From the cell containing the given text, extract its center point as (X, Y) coordinate. 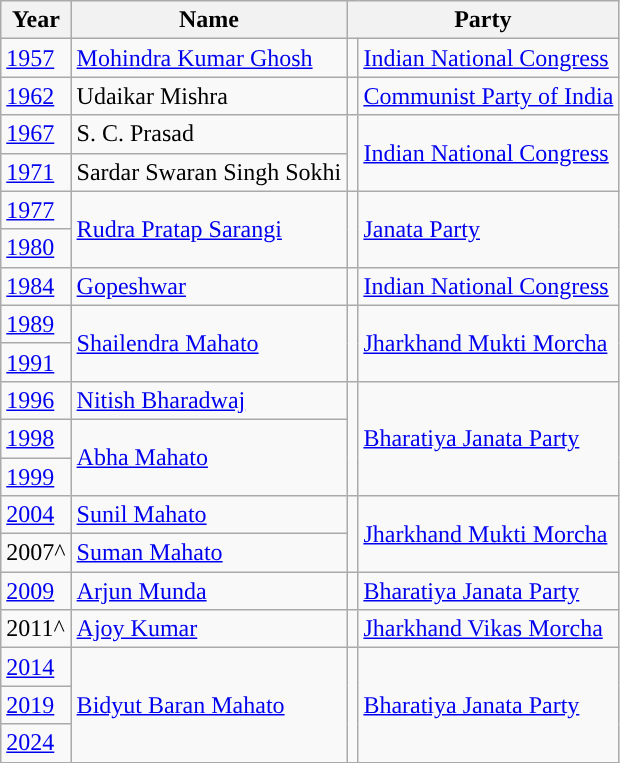
1998 (36, 438)
1967 (36, 134)
2024 (36, 743)
1980 (36, 248)
Bidyut Baran Mahato (209, 705)
1996 (36, 400)
Party (483, 20)
Nitish Bharadwaj (209, 400)
Sardar Swaran Singh Sokhi (209, 172)
Name (209, 20)
2014 (36, 667)
1989 (36, 324)
Mohindra Kumar Ghosh (209, 58)
1977 (36, 210)
Ajoy Kumar (209, 629)
Arjun Munda (209, 591)
Rudra Pratap Sarangi (209, 229)
1957 (36, 58)
Udaikar Mishra (209, 96)
2011^ (36, 629)
Shailendra Mahato (209, 343)
S. C. Prasad (209, 134)
Jharkhand Vikas Morcha (488, 629)
Janata Party (488, 229)
Sunil Mahato (209, 515)
Suman Mahato (209, 553)
Gopeshwar (209, 286)
1999 (36, 477)
1991 (36, 362)
Abha Mahato (209, 457)
2019 (36, 705)
2007^ (36, 553)
1984 (36, 286)
1962 (36, 96)
Communist Party of India (488, 96)
Year (36, 20)
1971 (36, 172)
2004 (36, 515)
2009 (36, 591)
